Output the [x, y] coordinate of the center of the cell containing the given text.  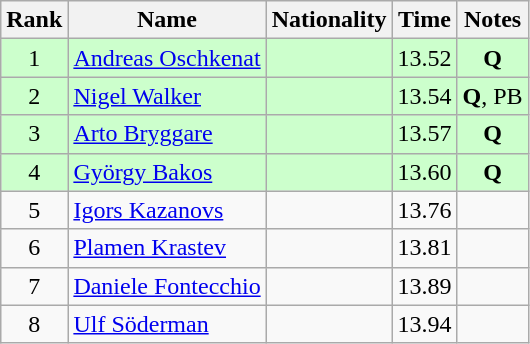
6 [34, 248]
Andreas Oschkenat [167, 58]
7 [34, 286]
Q, PB [492, 96]
Name [167, 20]
Igors Kazanovs [167, 210]
Notes [492, 20]
1 [34, 58]
13.52 [424, 58]
3 [34, 134]
Arto Bryggare [167, 134]
13.76 [424, 210]
Time [424, 20]
2 [34, 96]
13.89 [424, 286]
Ulf Söderman [167, 324]
13.81 [424, 248]
13.54 [424, 96]
4 [34, 172]
13.94 [424, 324]
György Bakos [167, 172]
13.60 [424, 172]
5 [34, 210]
Rank [34, 20]
13.57 [424, 134]
Daniele Fontecchio [167, 286]
Plamen Krastev [167, 248]
Nationality [329, 20]
Nigel Walker [167, 96]
8 [34, 324]
